For the text-containing cell, return its midpoint in [x, y] coordinate format. 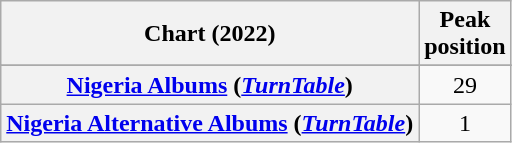
Nigeria Albums (TurnTable) [210, 85]
Chart (2022) [210, 34]
1 [465, 123]
Nigeria Alternative Albums (TurnTable) [210, 123]
29 [465, 85]
Peakposition [465, 34]
